Find where the given text appears and provide that cell's center as (X, Y) coordinate. 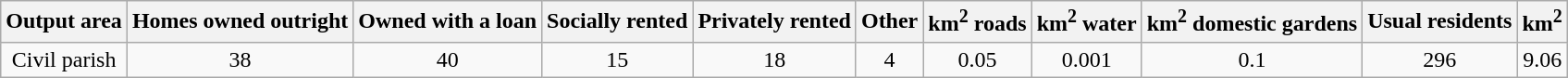
Owned with a loan (448, 22)
0.05 (977, 59)
15 (618, 59)
km2 domestic gardens (1252, 22)
0.001 (1086, 59)
Output area (65, 22)
0.1 (1252, 59)
km2 roads (977, 22)
4 (889, 59)
Civil parish (65, 59)
9.06 (1542, 59)
Socially rented (618, 22)
Privately rented (775, 22)
18 (775, 59)
40 (448, 59)
Other (889, 22)
km2 (1542, 22)
296 (1439, 59)
km2 water (1086, 22)
Homes owned outright (240, 22)
38 (240, 59)
Usual residents (1439, 22)
